Provide the [X, Y] coordinate of the cell's center where the given text is located.  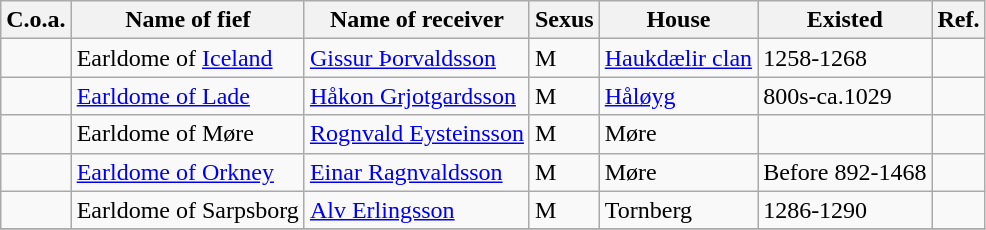
Gissur Þorvaldsson [416, 58]
Earldome of Lade [188, 96]
Alv Erlingsson [416, 210]
800s-ca.1029 [845, 96]
Earldome of Orkney [188, 172]
Ref. [958, 20]
Einar Ragnvaldsson [416, 172]
House [678, 20]
1258-1268 [845, 58]
C.o.a. [36, 20]
Earldome of Sarpsborg [188, 210]
Existed [845, 20]
Name of fief [188, 20]
Rognvald Eysteinsson [416, 134]
Sexus [564, 20]
Håløyg [678, 96]
Name of receiver [416, 20]
Håkon Grjotgardsson [416, 96]
Before 892-1468 [845, 172]
1286-1290 [845, 210]
Earldome of Møre [188, 134]
Haukdælir clan [678, 58]
Tornberg [678, 210]
Earldome of Iceland [188, 58]
